Detect which cell encompasses the target text, then output its [x, y] center coordinate. 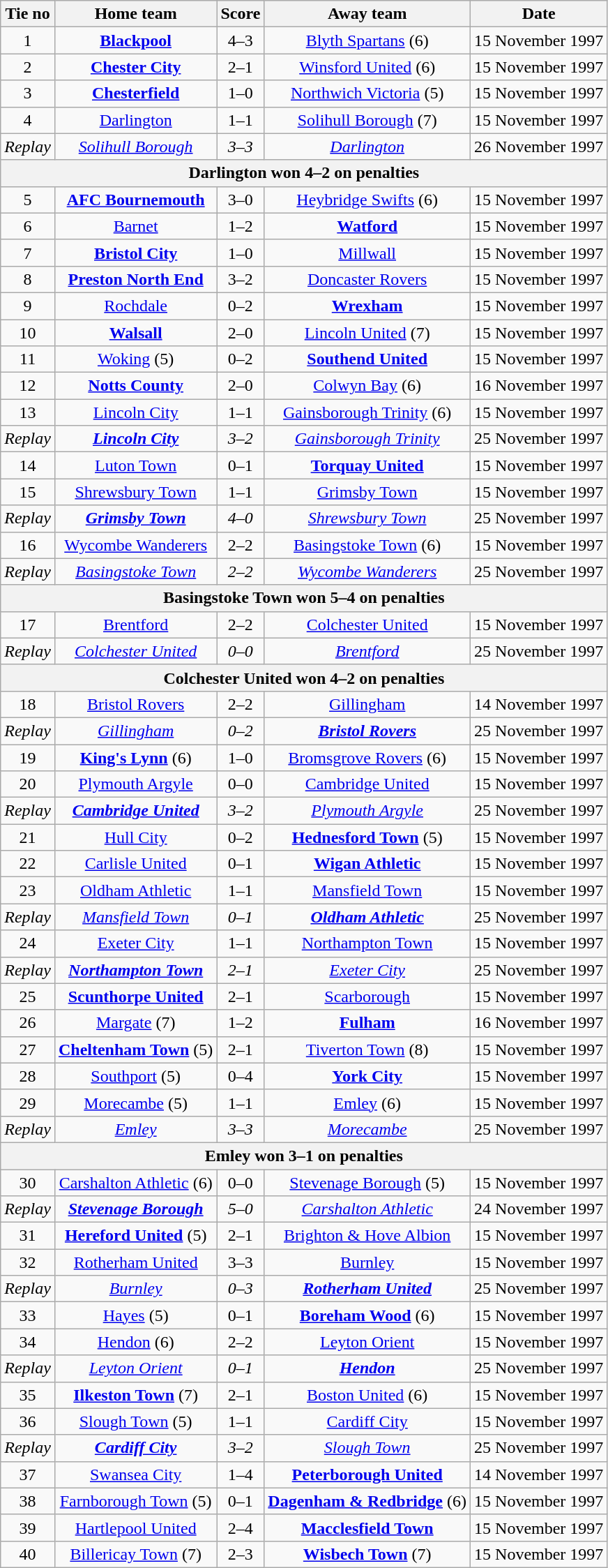
Carshalton Athletic (6) [135, 1183]
Away team [367, 14]
Fulham [367, 1023]
21 [28, 837]
3 [28, 94]
2 [28, 67]
Colchester United won 4–2 on penalties [304, 678]
3–0 [241, 200]
Boston United (6) [367, 1395]
Farnborough Town (5) [135, 1501]
Preston North End [135, 279]
Bristol City [135, 253]
4–0 [241, 518]
20 [28, 784]
28 [28, 1076]
17 [28, 625]
22 [28, 864]
Walsall [135, 333]
Blyth Spartans (6) [367, 40]
Notts County [135, 386]
18 [28, 704]
Hendon [367, 1368]
24 November 1997 [539, 1209]
Chester City [135, 67]
36 [28, 1421]
York City [367, 1076]
Torquay United [367, 465]
24 [28, 943]
10 [28, 333]
Winsford United (6) [367, 67]
33 [28, 1315]
13 [28, 412]
Emley (6) [367, 1103]
Margate (7) [135, 1023]
9 [28, 306]
38 [28, 1501]
Scunthorpe United [135, 996]
Score [241, 14]
Hull City [135, 837]
Gainsborough Trinity (6) [367, 412]
Home team [135, 14]
Carlisle United [135, 864]
Tie no [28, 14]
0–4 [241, 1076]
4 [28, 120]
7 [28, 253]
2–3 [241, 1554]
37 [28, 1474]
39 [28, 1528]
11 [28, 359]
Southend United [367, 359]
Heybridge Swifts (6) [367, 200]
12 [28, 386]
15 [28, 492]
Basingstoke Town won 5–4 on penalties [304, 598]
Bromsgrove Rovers (6) [367, 757]
Boreham Wood (6) [367, 1315]
Date [539, 14]
Lincoln United (7) [367, 333]
4–3 [241, 40]
Hendon (6) [135, 1342]
Cheltenham Town (5) [135, 1050]
Barnet [135, 226]
Tiverton Town (8) [367, 1050]
35 [28, 1395]
14 [28, 465]
Slough Town [367, 1448]
Chesterfield [135, 94]
30 [28, 1183]
29 [28, 1103]
19 [28, 757]
Millwall [367, 253]
5 [28, 200]
Emley [135, 1129]
27 [28, 1050]
5–0 [241, 1209]
Hednesford Town (5) [367, 837]
Southport (5) [135, 1076]
Morecambe (5) [135, 1103]
Wigan Athletic [367, 864]
Luton Town [135, 465]
Dagenham & Redbridge (6) [367, 1501]
Watford [367, 226]
Darlington won 4–2 on penalties [304, 173]
34 [28, 1342]
Macclesfield Town [367, 1528]
Ilkeston Town (7) [135, 1395]
Hartlepool United [135, 1528]
AFC Bournemouth [135, 200]
Brighton & Hove Albion [367, 1236]
Morecambe [367, 1129]
Rochdale [135, 306]
16 [28, 545]
Gainsborough Trinity [367, 439]
Basingstoke Town [135, 572]
Solihull Borough [135, 147]
Basingstoke Town (6) [367, 545]
Stevenage Borough (5) [367, 1183]
Billericay Town (7) [135, 1554]
King's Lynn (6) [135, 757]
25 [28, 996]
26 November 1997 [539, 147]
Wrexham [367, 306]
8 [28, 279]
Blackpool [135, 40]
Colwyn Bay (6) [367, 386]
Solihull Borough (7) [367, 120]
32 [28, 1262]
6 [28, 226]
40 [28, 1554]
Wisbech Town (7) [367, 1554]
Doncaster Rovers [367, 279]
Carshalton Athletic [367, 1209]
Hereford United (5) [135, 1236]
Slough Town (5) [135, 1421]
Northwich Victoria (5) [367, 94]
Woking (5) [135, 359]
23 [28, 890]
Peterborough United [367, 1474]
0–3 [241, 1289]
26 [28, 1023]
Swansea City [135, 1474]
2–4 [241, 1528]
1–4 [241, 1474]
31 [28, 1236]
1 [28, 40]
Stevenage Borough [135, 1209]
Hayes (5) [135, 1315]
Emley won 3–1 on penalties [304, 1156]
Scarborough [367, 996]
